Provide the [x, y] coordinate of the cell's center where the given text is located.  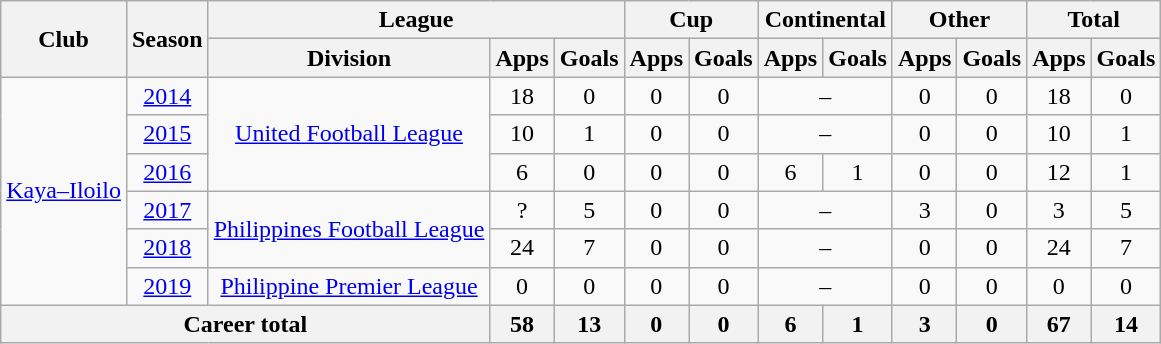
Season [167, 39]
Division [349, 58]
? [522, 210]
Total [1094, 20]
13 [589, 324]
14 [1126, 324]
2014 [167, 96]
2018 [167, 248]
Philippines Football League [349, 229]
United Football League [349, 134]
58 [522, 324]
League [416, 20]
12 [1059, 172]
2015 [167, 134]
Continental [825, 20]
2017 [167, 210]
2016 [167, 172]
67 [1059, 324]
Kaya–Iloilo [64, 191]
2019 [167, 286]
Other [959, 20]
Club [64, 39]
Cup [691, 20]
Philippine Premier League [349, 286]
Career total [246, 324]
